Provide the [X, Y] coordinate of the cell's center where the given text is located.  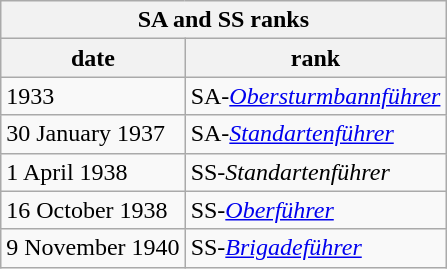
date [93, 58]
1 April 1938 [93, 172]
SA-Standartenführer [316, 134]
SS-Standartenführer [316, 172]
1933 [93, 96]
16 October 1938 [93, 210]
SA-Obersturmbannführer [316, 96]
SS-Brigadeführer [316, 248]
30 January 1937 [93, 134]
9 November 1940 [93, 248]
SS-Oberführer [316, 210]
SA and SS ranks [224, 20]
rank [316, 58]
